From the cell containing the given text, extract its center point as [x, y] coordinate. 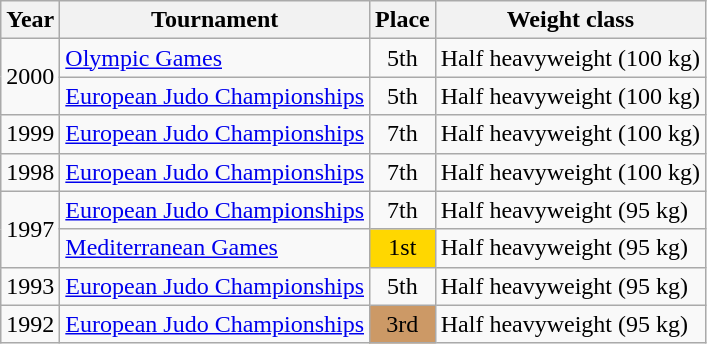
Tournament [215, 20]
1999 [30, 134]
Olympic Games [215, 58]
1997 [30, 229]
1998 [30, 172]
2000 [30, 77]
Weight class [570, 20]
3rd [403, 324]
1993 [30, 286]
Place [403, 20]
Mediterranean Games [215, 248]
1st [403, 248]
Year [30, 20]
1992 [30, 324]
